Identify which cell holds the provided text, then report its (x, y) central coordinate. 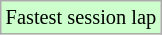
Fastest session lap (81, 17)
